Find where the given text appears and provide that cell's center as (X, Y) coordinate. 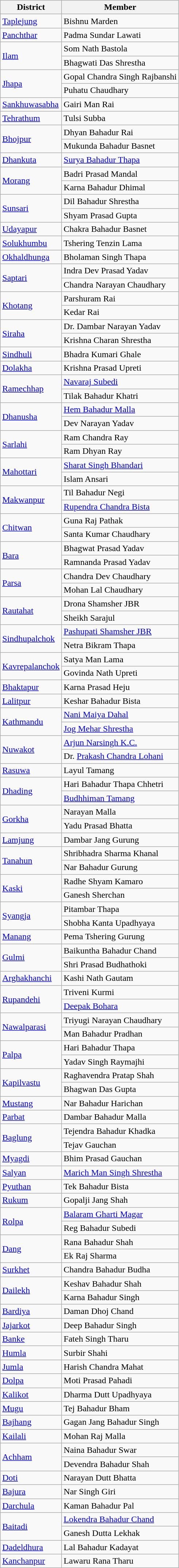
Sheikh Sarajul (120, 618)
Triyugi Narayan Chaudhary (120, 1020)
District (31, 7)
Banke (31, 1339)
Nuwakot (31, 749)
Rolpa (31, 1221)
Badri Prasad Mandal (120, 174)
Chandra Narayan Chaudhary (120, 285)
Jog Mehar Shrestha (120, 729)
Bhim Prasad Gauchan (120, 1159)
Surya Bahadur Thapa (120, 160)
Siraha (31, 333)
Shobha Kanta Upadhyaya (120, 923)
Rautahat (31, 611)
Gorkha (31, 819)
Mohan Lal Chaudhary (120, 590)
Myagdi (31, 1159)
Kailali (31, 1436)
Gagan Jang Bahadur Singh (120, 1422)
Jhapa (31, 83)
Deep Bahadur Singh (120, 1325)
Surkhet (31, 1269)
Sindhupalchok (31, 639)
Gairi Man Rai (120, 104)
Pitambar Thapa (120, 909)
Surbir Shahi (120, 1353)
Bhagwati Das Shrestha (120, 63)
Bhagwan Das Gupta (120, 1089)
Nar Singh Giri (120, 1491)
Tulsi Subba (120, 118)
Dharma Dutt Upadhyaya (120, 1395)
Dambar Jang Gurung (120, 839)
Jajarkot (31, 1325)
Kathmandu (31, 722)
Syangja (31, 916)
Sankhuwasabha (31, 104)
Dambar Bahadur Malla (120, 1117)
Bardiya (31, 1311)
Ek Raj Sharma (120, 1256)
Kaski (31, 888)
Parshuram Rai (120, 299)
Kaman Bahadur Pal (120, 1506)
Keshar Bahadur Bista (120, 701)
Bholaman Singh Thapa (120, 257)
Budhhiman Tamang (120, 798)
Nani Maiya Dahal (120, 715)
Shyam Prasad Gupta (120, 215)
Daman Dhoj Chand (120, 1311)
Baitadi (31, 1526)
Manang (31, 937)
Bhojpur (31, 139)
Krishna Prasad Upreti (120, 368)
Gopal Chandra Singh Rajbanshi (120, 77)
Dr. Prakash Chandra Lohani (120, 756)
Til Bahadur Negi (120, 493)
Lalitpur (31, 701)
Krishna Charan Shrestha (120, 340)
Marich Man Singh Shrestha (120, 1173)
Netra Bikram Thapa (120, 645)
Kavrepalanchok (31, 666)
Triveni Kurmi (120, 992)
Parsa (31, 583)
Raghavendra Pratap Shah (120, 1076)
Lawaru Rana Tharu (120, 1561)
Man Bahadur Pradhan (120, 1034)
Lal Bahadur Kadayat (120, 1547)
Hari Bahadur Thapa (120, 1048)
Tshering Tenzin Lama (120, 243)
Lokendra Bahadur Chand (120, 1520)
Chandra Dev Chaudhary (120, 576)
Kapilvastu (31, 1083)
Achham (31, 1457)
Dadeldhura (31, 1547)
Padma Sundar Lawati (120, 35)
Hari Bahadur Thapa Chhetri (120, 784)
Som Nath Bastola (120, 49)
Tejendra Bahadur Khadka (120, 1131)
Shri Prasad Budhathoki (120, 964)
Taplejung (31, 21)
Ram Chandra Ray (120, 437)
Palpa (31, 1054)
Kedar Rai (120, 312)
Dailekh (31, 1290)
Naina Bahadur Swar (120, 1450)
Dhyan Bahadur Rai (120, 132)
Islam Ansari (120, 479)
Makwanpur (31, 500)
Udayapur (31, 229)
Tanahun (31, 861)
Dil Bahadur Shrestha (120, 202)
Bishnu Marden (120, 21)
Santa Kumar Chaudhary (120, 534)
Dhading (31, 791)
Sarlahi (31, 444)
Sharat Singh Bhandari (120, 465)
Kanchanpur (31, 1561)
Reg Bahadur Subedi (120, 1228)
Okhaldhunga (31, 257)
Mukunda Bahadur Basnet (120, 146)
Mugu (31, 1408)
Humla (31, 1353)
Navaraj Subedi (120, 382)
Ilam (31, 56)
Arghakhanchi (31, 978)
Yadu Prasad Bhatta (120, 826)
Pashupati Shamsher JBR (120, 632)
Dev Narayan Yadav (120, 424)
Pyuthan (31, 1186)
Rasuwa (31, 770)
Puhatu Chaudhary (120, 90)
Bara (31, 555)
Karna Bahadur Singh (120, 1298)
Tek Bahadur Bista (120, 1186)
Rupandehi (31, 999)
Tejav Gauchan (120, 1145)
Chitwan (31, 527)
Rukum (31, 1200)
Bhadra Kumari Ghale (120, 354)
Fateh Singh Tharu (120, 1339)
Khotang (31, 305)
Deepak Bohara (120, 1006)
Narayan Malla (120, 812)
Dhanusha (31, 417)
Satya Man Lama (120, 659)
Yadav Singh Raymajhi (120, 1062)
Dolakha (31, 368)
Layul Tamang (120, 770)
Karna Prasad Heju (120, 687)
Arjun Narsingh K.C. (120, 742)
Nar Bahadur Gurung (120, 867)
Ramnanda Prasad Yadav (120, 562)
Kashi Nath Gautam (120, 978)
Kalikot (31, 1395)
Chakra Bahadur Basnet (120, 229)
Tilak Bahadur Khatri (120, 395)
Gopalji Jang Shah (120, 1200)
Saptari (31, 278)
Jumla (31, 1367)
Mahottari (31, 472)
Tehrathum (31, 118)
Doti (31, 1478)
Mohan Raj Malla (120, 1436)
Dolpa (31, 1381)
Baikuntha Bahadur Chand (120, 951)
Nar Bahadur Harichan (120, 1103)
Darchula (31, 1506)
Guna Raj Pathak (120, 520)
Shribhadra Sharma Khanal (120, 854)
Drona Shamsher JBR (120, 604)
Parbat (31, 1117)
Sindhuli (31, 354)
Pema Tshering Gurung (120, 937)
Nawalparasi (31, 1027)
Mustang (31, 1103)
Lamjung (31, 839)
Bajura (31, 1491)
Baglung (31, 1138)
Dang (31, 1249)
Hem Bahadur Malla (120, 410)
Narayan Dutt Bhatta (120, 1478)
Solukhumbu (31, 243)
Devendra Bahadur Shah (120, 1464)
Dhankuta (31, 160)
Dr. Dambar Narayan Yadav (120, 326)
Morang (31, 181)
Panchthar (31, 35)
Moti Prasad Pahadi (120, 1381)
Govinda Nath Upreti (120, 673)
Ganesh Dutta Lekhak (120, 1533)
Rana Bahadur Shah (120, 1242)
Balaram Gharti Magar (120, 1214)
Karna Bahadur Dhimal (120, 188)
Gulmi (31, 957)
Chandra Bahadur Budha (120, 1269)
Rupendra Chandra Bista (120, 507)
Salyan (31, 1173)
Bhagwat Prasad Yadav (120, 548)
Tej Bahadur Bham (120, 1408)
Ram Dhyan Ray (120, 451)
Bajhang (31, 1422)
Member (120, 7)
Harish Chandra Mahat (120, 1367)
Ganesh Sherchan (120, 895)
Bhaktapur (31, 687)
Sunsari (31, 208)
Ramechhap (31, 389)
Radhe Shyam Kamaro (120, 881)
Indra Dev Prasad Yadav (120, 271)
Keshav Bahadur Shah (120, 1283)
